Return the [X, Y] coordinate for the center point of the cell that contains the specified text.  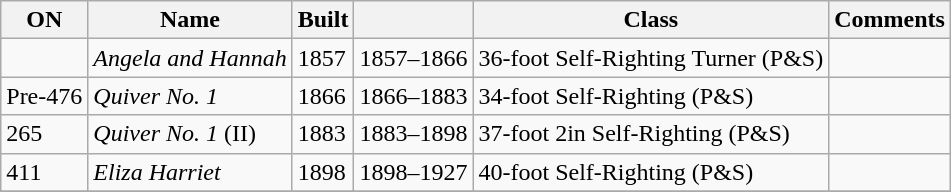
Quiver No. 1 (II) [190, 134]
265 [44, 134]
ON [44, 20]
34-foot Self-Righting (P&S) [651, 96]
1898–1927 [414, 172]
Class [651, 20]
411 [44, 172]
36-foot Self-Righting Turner (P&S) [651, 58]
1883 [323, 134]
Comments [890, 20]
1866 [323, 96]
1857–1866 [414, 58]
Quiver No. 1 [190, 96]
Eliza Harriet [190, 172]
Angela and Hannah [190, 58]
Built [323, 20]
1883–1898 [414, 134]
1898 [323, 172]
1857 [323, 58]
37-foot 2in Self-Righting (P&S) [651, 134]
1866–1883 [414, 96]
40-foot Self-Righting (P&S) [651, 172]
Name [190, 20]
Pre-476 [44, 96]
